Search for the cell housing the specified text and yield its [x, y] center coordinate. 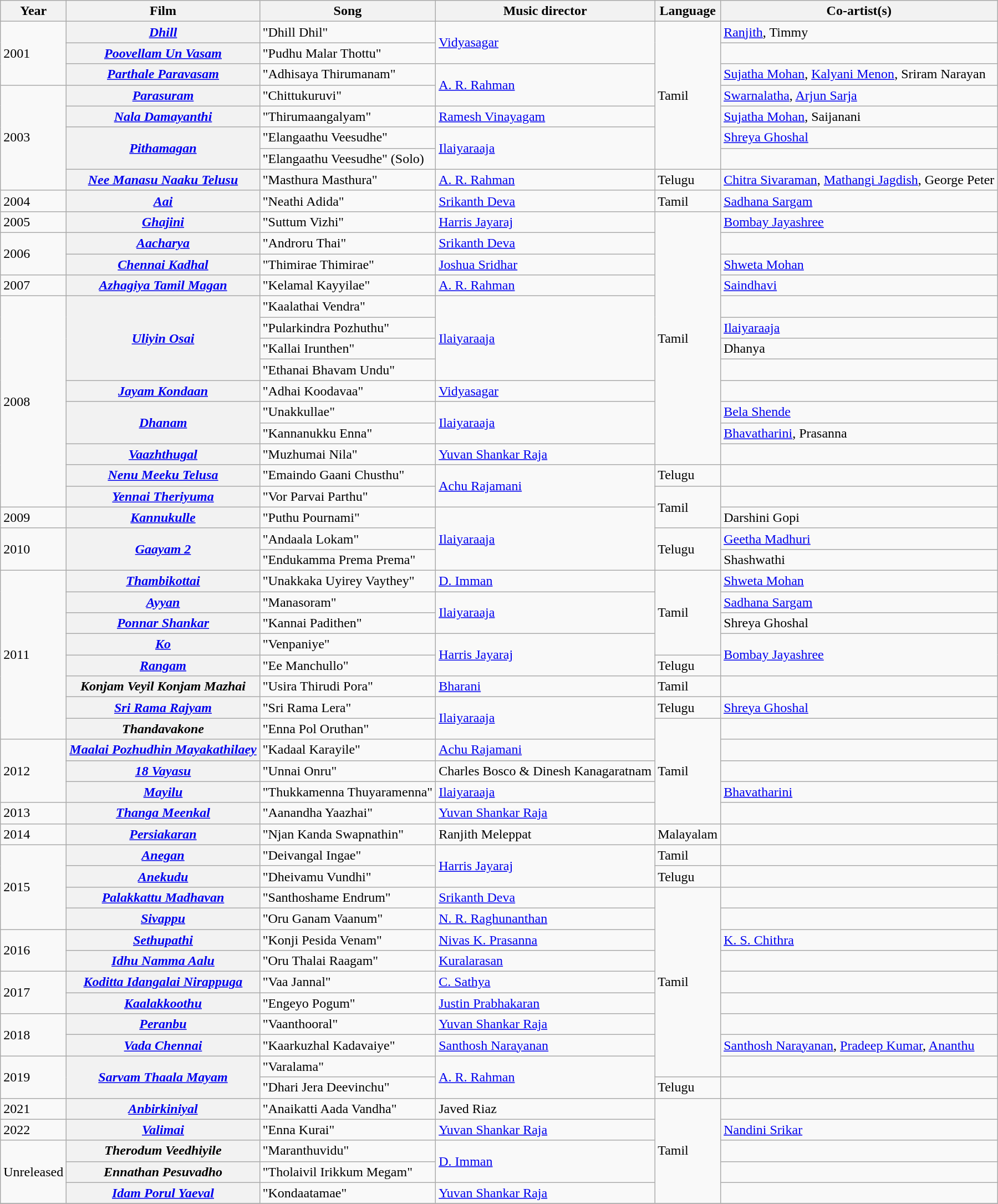
"Thirumaangalyam" [347, 116]
Santhosh Narayanan, Pradeep Kumar, Ananthu [859, 1045]
Thandavakone [163, 729]
"Andaala Lokam" [347, 539]
18 Vayasu [163, 771]
"Unnai Onru" [347, 771]
Nenu Meeku Telusa [163, 475]
Vaazhthugal [163, 454]
Idam Porul Yaeval [163, 1193]
"Adhisaya Thirumanam" [347, 74]
C. Sathya [546, 982]
"Kallai Irunthen" [347, 349]
Year [33, 11]
Dhanya [859, 349]
K. S. Chithra [859, 940]
Palakkattu Madhavan [163, 897]
Sujatha Mohan, Kalyani Menon, Sriram Narayan [859, 74]
2016 [33, 951]
Chennai Kadhal [163, 265]
"Kannai Padithen" [347, 623]
"Elangaathu Veesudhe" (Solo) [347, 159]
Therodum Veedhiyile [163, 1151]
Film [163, 11]
Kuralarasan [546, 961]
Charles Bosco & Dinesh Kanagaratnam [546, 771]
Anekudu [163, 876]
"Dheivamu Vundhi" [347, 876]
"Masthura Masthura" [347, 180]
Anbirkiniyal [163, 1109]
Nee Manasu Naaku Telusu [163, 180]
N. R. Raghunanthan [546, 918]
2005 [33, 222]
Ayyan [163, 602]
Sujatha Mohan, Saijanani [859, 116]
"Vaanthooral" [347, 1024]
Sri Rama Rajyam [163, 708]
Parthale Paravasam [163, 74]
2003 [33, 138]
Santhosh Narayanan [546, 1045]
"Venpaniye" [347, 644]
Ranjith, Timmy [859, 32]
Kannukulle [163, 517]
Ramesh Vinayagam [546, 116]
"Dhill Dhil" [347, 32]
2019 [33, 1077]
Aai [163, 201]
Geetha Madhuri [859, 539]
Ennathan Pesuvadho [163, 1172]
Maalai Pozhudhin Mayakathilaey [163, 750]
2011 [33, 654]
"Aanandha Yaazhai" [347, 813]
Sethupathi [163, 940]
"Kondaatamae" [347, 1193]
"Dhari Jera Deevinchu" [347, 1088]
2022 [33, 1130]
Joshua Sridhar [546, 265]
"Endukamma Prema Prema" [347, 560]
"Unakkullae" [347, 412]
"Chittukuruvi" [347, 95]
"Anaikatti Aada Vandha" [347, 1109]
"Androru Thai" [347, 243]
"Adhai Koodavaa" [347, 391]
2013 [33, 813]
"Ee Manchullo" [347, 665]
Mayilu [163, 792]
Nivas K. Prasanna [546, 940]
Darshini Gopi [859, 517]
Malayalam [688, 834]
Nala Damayanthi [163, 116]
2007 [33, 286]
Ko [163, 644]
Rangam [163, 665]
Saindhavi [859, 286]
Valimai [163, 1130]
"Kadaal Karayile" [347, 750]
Anegan [163, 855]
"Santhoshame Endrum" [347, 897]
"Kaarkuzhal Kadavaiye" [347, 1045]
Co-artist(s) [859, 11]
"Sri Rama Lera" [347, 708]
"Manasoram" [347, 602]
Bela Shende [859, 412]
Azhagiya Tamil Magan [163, 286]
"Kaalathai Vendra" [347, 307]
Dhill [163, 32]
2014 [33, 834]
Chitra Sivaraman, Mathangi Jagdish, George Peter [859, 180]
Thambikottai [163, 581]
Sarvam Thaala Mayam [163, 1077]
2009 [33, 517]
"Thukkamenna Thuyaramenna" [347, 792]
Idhu Namma Aalu [163, 961]
Peranbu [163, 1024]
Persiakaran [163, 834]
"Enna Kurai" [347, 1130]
"Engeyo Pogum" [347, 1003]
"Oru Thalai Raagam" [347, 961]
"Elangaathu Veesudhe" [347, 138]
Pithamagan [163, 148]
2012 [33, 771]
"Deivangal Ingae" [347, 855]
Bhavatharini [859, 792]
Music director [546, 11]
"Konji Pesida Venam" [347, 940]
"Ethanai Bhavam Undu" [347, 370]
"Thimirae Thimirae" [347, 265]
2021 [33, 1109]
"Puthu Pournami" [347, 517]
Ranjith Meleppat [546, 834]
Ponnar Shankar [163, 623]
Vada Chennai [163, 1045]
Poovellam Un Vasam [163, 53]
Song [347, 11]
"Usira Thirudi Pora" [347, 687]
2001 [33, 53]
"Pudhu Malar Thottu" [347, 53]
2004 [33, 201]
"Varalama" [347, 1066]
2018 [33, 1035]
Dhanam [163, 423]
Bharani [546, 687]
Uliyin Osai [163, 338]
Shashwathi [859, 560]
"Kannanukku Enna" [347, 433]
"Vor Parvai Parthu" [347, 496]
"Oru Ganam Vaanum" [347, 918]
"Muzhumai Nila" [347, 454]
Nandini Srikar [859, 1130]
Konjam Veyil Konjam Mazhai [163, 687]
Parasuram [163, 95]
Sivappu [163, 918]
"Njan Kanda Swapnathin" [347, 834]
Justin Prabhakaran [546, 1003]
Ghajini [163, 222]
2015 [33, 887]
"Tholaivil Irikkum Megam" [347, 1172]
Koditta Idangalai Nirappuga [163, 982]
Yennai Theriyuma [163, 496]
Javed Riaz [546, 1109]
"Suttum Vizhi" [347, 222]
Kaalakkoothu [163, 1003]
"Neathi Adida" [347, 201]
Gaayam 2 [163, 549]
Bhavatharini, Prasanna [859, 433]
Language [688, 11]
"Pularkindra Pozhuthu" [347, 328]
2017 [33, 993]
"Maranthuvidu" [347, 1151]
Swarnalatha, Arjun Sarja [859, 95]
Thanga Meenkal [163, 813]
"Unakkaka Uyirey Vaythey" [347, 581]
"Vaa Jannal" [347, 982]
2006 [33, 253]
Aacharya [163, 243]
2010 [33, 549]
2008 [33, 402]
"Enna Pol Oruthan" [347, 729]
Unreleased [33, 1172]
Jayam Kondaan [163, 391]
"Emaindo Gaani Chusthu" [347, 475]
"Kelamal Kayyilae" [347, 286]
